Scan for the cell matching the given text and deliver its (X, Y) coordinate at center. 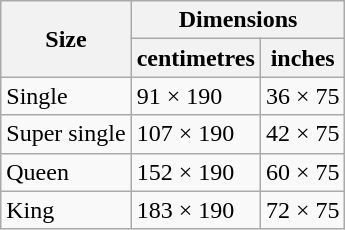
152 × 190 (196, 172)
42 × 75 (302, 134)
183 × 190 (196, 210)
91 × 190 (196, 96)
60 × 75 (302, 172)
Super single (66, 134)
centimetres (196, 58)
Size (66, 39)
107 × 190 (196, 134)
72 × 75 (302, 210)
King (66, 210)
36 × 75 (302, 96)
Queen (66, 172)
Single (66, 96)
Dimensions (238, 20)
inches (302, 58)
